Return (x, y) of the center of cell containing provided text 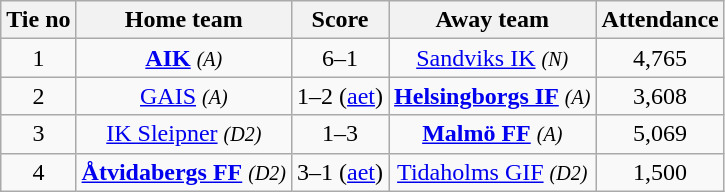
Åtvidabergs FF (D2) (184, 172)
Home team (184, 20)
Tidaholms GIF (D2) (492, 172)
Score (340, 20)
5,069 (660, 134)
1–3 (340, 134)
Malmö FF (A) (492, 134)
6–1 (340, 58)
Away team (492, 20)
IK Sleipner (D2) (184, 134)
Attendance (660, 20)
Sandviks IK (N) (492, 58)
1,500 (660, 172)
4,765 (660, 58)
4 (38, 172)
Helsingborgs IF (A) (492, 96)
1 (38, 58)
3–1 (aet) (340, 172)
GAIS (A) (184, 96)
3 (38, 134)
1–2 (aet) (340, 96)
3,608 (660, 96)
2 (38, 96)
Tie no (38, 20)
AIK (A) (184, 58)
